Provide the [X, Y] coordinate of the cell's center where the given text is located.  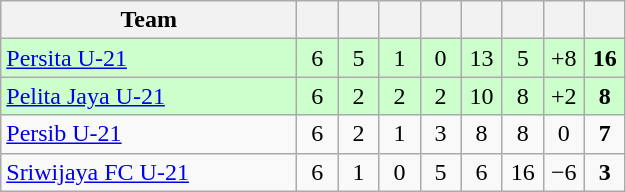
7 [604, 134]
Sriwijaya FC U-21 [149, 172]
10 [482, 96]
+8 [564, 58]
Persib U-21 [149, 134]
Team [149, 20]
+2 [564, 96]
Pelita Jaya U-21 [149, 96]
13 [482, 58]
−6 [564, 172]
Persita U-21 [149, 58]
